Detect which cell encompasses the target text, then output its [x, y] center coordinate. 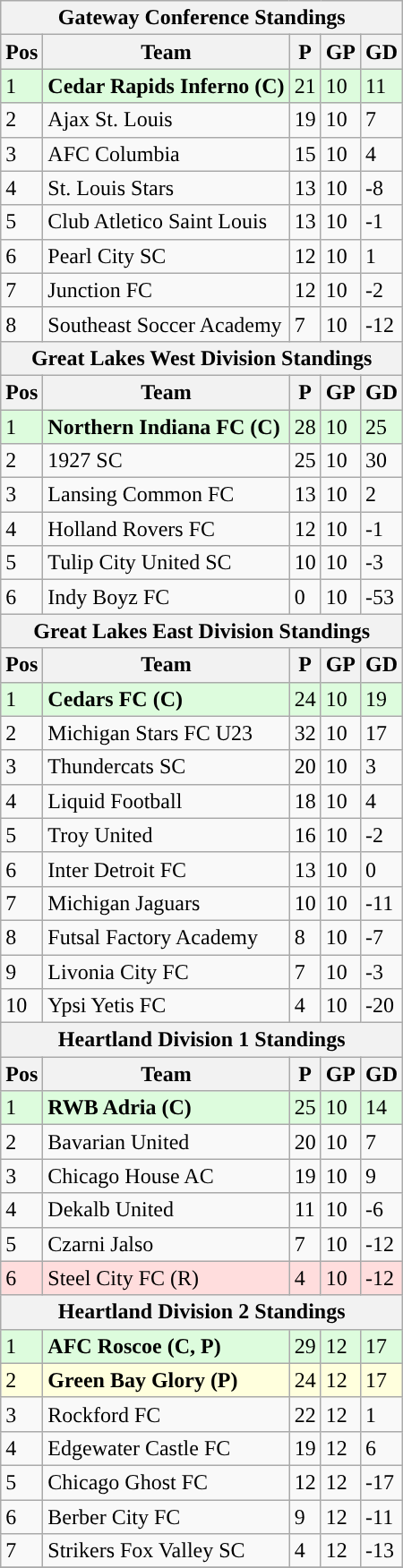
Michigan Stars FC U23 [167, 733]
Heartland Division 2 Standings [202, 1312]
16 [304, 835]
Indy Boyz FC [167, 597]
Michigan Jaguars [167, 903]
Bavarian United [167, 1142]
Southeast Soccer Academy [167, 324]
Northern Indiana FC (C) [167, 427]
Ypsi Yetis FC [167, 1006]
Livonia City FC [167, 971]
AFC Roscoe (C, P) [167, 1346]
Chicago House AC [167, 1176]
Edgewater Castle FC [167, 1448]
Great Lakes West Division Standings [202, 358]
Dekalb United [167, 1210]
-20 [382, 1006]
-7 [382, 937]
28 [304, 427]
Cedar Rapids Inferno (C) [167, 86]
1927 SC [167, 461]
Gateway Conference Standings [202, 18]
Heartland Division 1 Standings [202, 1040]
Lansing Common FC [167, 495]
29 [304, 1346]
Liquid Football [167, 801]
Ajax St. Louis [167, 120]
32 [304, 733]
-6 [382, 1210]
-17 [382, 1482]
Steel City FC (R) [167, 1278]
14 [382, 1108]
Great Lakes East Division Standings [202, 631]
Holland Rovers FC [167, 529]
Club Atletico Saint Louis [167, 222]
Junction FC [167, 290]
RWB Adria (C) [167, 1108]
15 [304, 154]
18 [304, 801]
-13 [382, 1551]
Futsal Factory Academy [167, 937]
Tulip City United SC [167, 563]
Troy United [167, 835]
Strikers Fox Valley SC [167, 1551]
Czarni Jalso [167, 1244]
Berber City FC [167, 1517]
St. Louis Stars [167, 188]
30 [382, 461]
22 [304, 1414]
Rockford FC [167, 1414]
Green Bay Glory (P) [167, 1380]
Thundercats SC [167, 767]
Cedars FC (C) [167, 699]
Chicago Ghost FC [167, 1482]
Inter Detroit FC [167, 869]
21 [304, 86]
-8 [382, 188]
AFC Columbia [167, 154]
Pearl City SC [167, 256]
-53 [382, 597]
